Provide the (X, Y) coordinate of the cell's center where the given text is located.  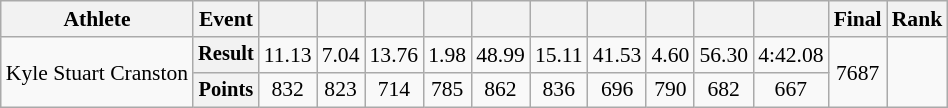
714 (394, 90)
667 (790, 90)
862 (500, 90)
13.76 (394, 55)
790 (670, 90)
Event (226, 19)
696 (618, 90)
48.99 (500, 55)
Points (226, 90)
7687 (858, 72)
823 (341, 90)
682 (724, 90)
1.98 (447, 55)
Rank (918, 19)
4.60 (670, 55)
785 (447, 90)
836 (559, 90)
Final (858, 19)
832 (288, 90)
41.53 (618, 55)
Athlete (97, 19)
7.04 (341, 55)
Result (226, 55)
11.13 (288, 55)
4:42.08 (790, 55)
Kyle Stuart Cranston (97, 72)
56.30 (724, 55)
15.11 (559, 55)
